Find where the given text appears and provide that cell's center as [x, y] coordinate. 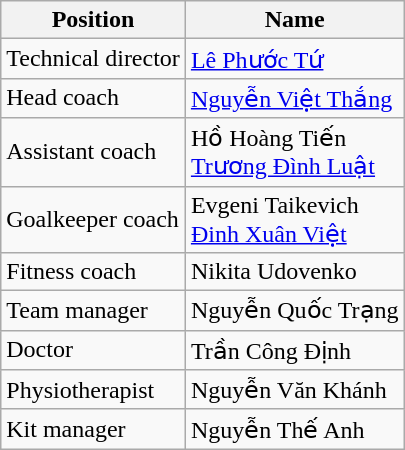
Team manager [94, 311]
Doctor [94, 350]
Physiotherapist [94, 390]
Head coach [94, 98]
Goalkeeper coach [94, 220]
Trần Công Định [294, 350]
Nguyễn Văn Khánh [294, 390]
Kit manager [94, 429]
Nikita Udovenko [294, 272]
Position [94, 20]
Evgeni Taikevich Đinh Xuân Việt [294, 220]
Technical director [94, 59]
Fitness coach [94, 272]
Lê Phước Tứ [294, 59]
Name [294, 20]
Hồ Hoàng Tiến Trương Đình Luật [294, 152]
Nguyễn Quốc Trạng [294, 311]
Nguyễn Việt Thắng [294, 98]
Assistant coach [94, 152]
Nguyễn Thế Anh [294, 429]
